Provide the (X, Y) coordinate of the cell's center where the given text is located.  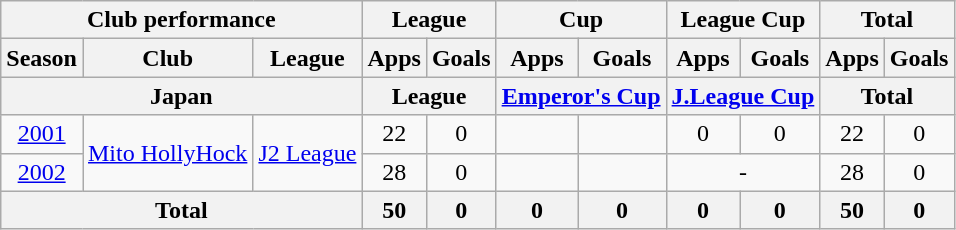
League Cup (743, 20)
- (743, 172)
2001 (42, 134)
Cup (581, 20)
Japan (182, 96)
Club performance (182, 20)
J.League Cup (743, 96)
Emperor's Cup (581, 96)
Club (167, 58)
2002 (42, 172)
Season (42, 58)
J2 League (308, 153)
Mito HollyHock (167, 153)
